For the text-containing cell, return its midpoint in (x, y) coordinate format. 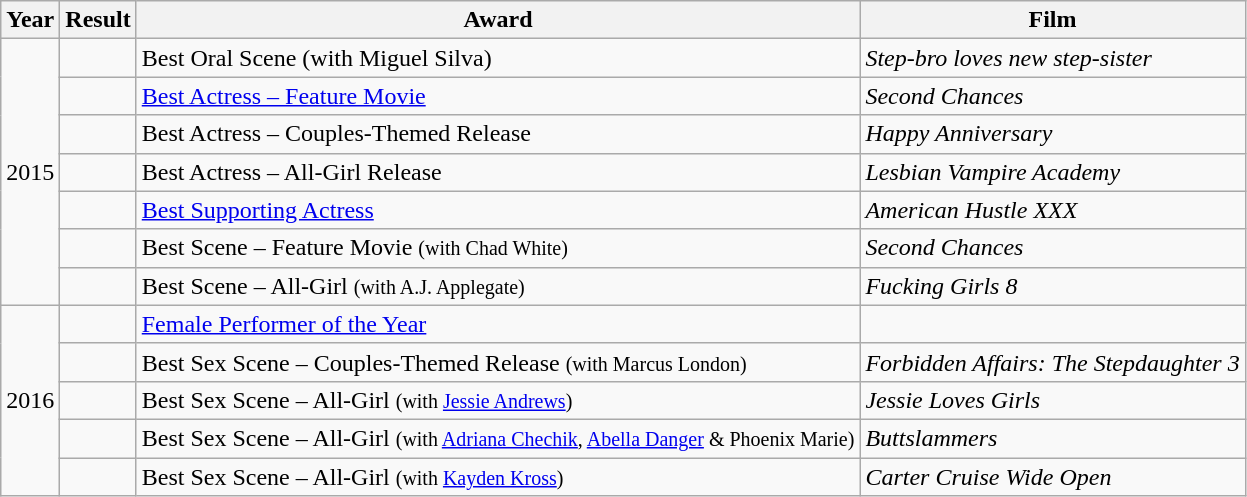
Best Sex Scene – Couples-Themed Release (with Marcus London) (498, 362)
2016 (30, 400)
Jessie Loves Girls (1052, 400)
Best Scene – Feature Movie (with Chad White) (498, 248)
Happy Anniversary (1052, 134)
Forbidden Affairs: The Stepdaughter 3 (1052, 362)
Best Actress – Feature Movie (498, 96)
Best Sex Scene – All-Girl (with Adriana Chechik, Abella Danger & Phoenix Marie) (498, 438)
Buttslammers (1052, 438)
Film (1052, 20)
Fucking Girls 8 (1052, 286)
Award (498, 20)
Step-bro loves new step-sister (1052, 58)
Best Supporting Actress (498, 210)
2015 (30, 172)
American Hustle XXX (1052, 210)
Lesbian Vampire Academy (1052, 172)
Female Performer of the Year (498, 324)
Best Actress – Couples-Themed Release (498, 134)
Result (98, 20)
Best Actress – All-Girl Release (498, 172)
Carter Cruise Wide Open (1052, 477)
Best Sex Scene – All-Girl (with Jessie Andrews) (498, 400)
Year (30, 20)
Best Sex Scene – All-Girl (with Kayden Kross) (498, 477)
Best Oral Scene (with Miguel Silva) (498, 58)
Best Scene – All-Girl (with A.J. Applegate) (498, 286)
